Detect which cell encompasses the target text, then output its (X, Y) center coordinate. 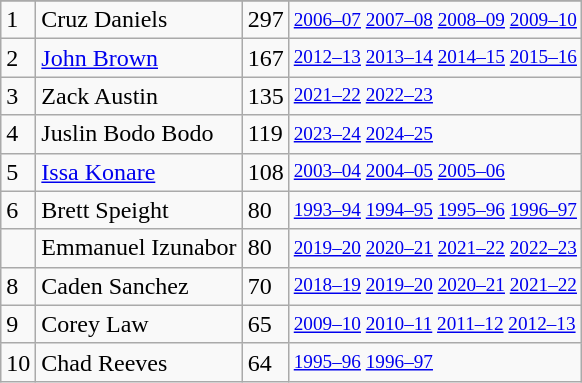
3 (18, 96)
2009–10 2010–11 2011–12 2012–13 (435, 324)
1993–94 1994–95 1995–96 1996–97 (435, 210)
119 (266, 134)
Cruz Daniels (139, 20)
167 (266, 58)
2023–24 2024–25 (435, 134)
8 (18, 286)
9 (18, 324)
Emmanuel Izunabor (139, 248)
10 (18, 362)
2012–13 2013–14 2014–15 2015–16 (435, 58)
108 (266, 172)
Issa Konare (139, 172)
2021–22 2022–23 (435, 96)
Chad Reeves (139, 362)
6 (18, 210)
John Brown (139, 58)
Zack Austin (139, 96)
65 (266, 324)
135 (266, 96)
Caden Sanchez (139, 286)
297 (266, 20)
64 (266, 362)
Brett Speight (139, 210)
2019–20 2020–21 2021–22 2022–23 (435, 248)
2018–19 2019–20 2020–21 2021–22 (435, 286)
2003–04 2004–05 2005–06 (435, 172)
2006–07 2007–08 2008–09 2009–10 (435, 20)
Juslin Bodo Bodo (139, 134)
70 (266, 286)
1 (18, 20)
1995–96 1996–97 (435, 362)
2 (18, 58)
4 (18, 134)
5 (18, 172)
Corey Law (139, 324)
